Extract the [X, Y] coordinate from the center of the cell holding the provided text.  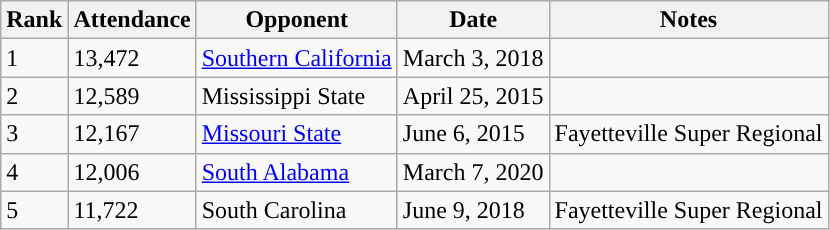
5 [34, 210]
March 3, 2018 [473, 58]
Opponent [296, 20]
4 [34, 172]
12,167 [132, 134]
Date [473, 20]
1 [34, 58]
April 25, 2015 [473, 96]
13,472 [132, 58]
11,722 [132, 210]
Mississippi State [296, 96]
Southern California [296, 58]
June 9, 2018 [473, 210]
June 6, 2015 [473, 134]
12,589 [132, 96]
South Alabama [296, 172]
Missouri State [296, 134]
Notes [688, 20]
March 7, 2020 [473, 172]
3 [34, 134]
Rank [34, 20]
Attendance [132, 20]
2 [34, 96]
South Carolina [296, 210]
12,006 [132, 172]
